Extract the [X, Y] coordinate from the center of the cell holding the provided text.  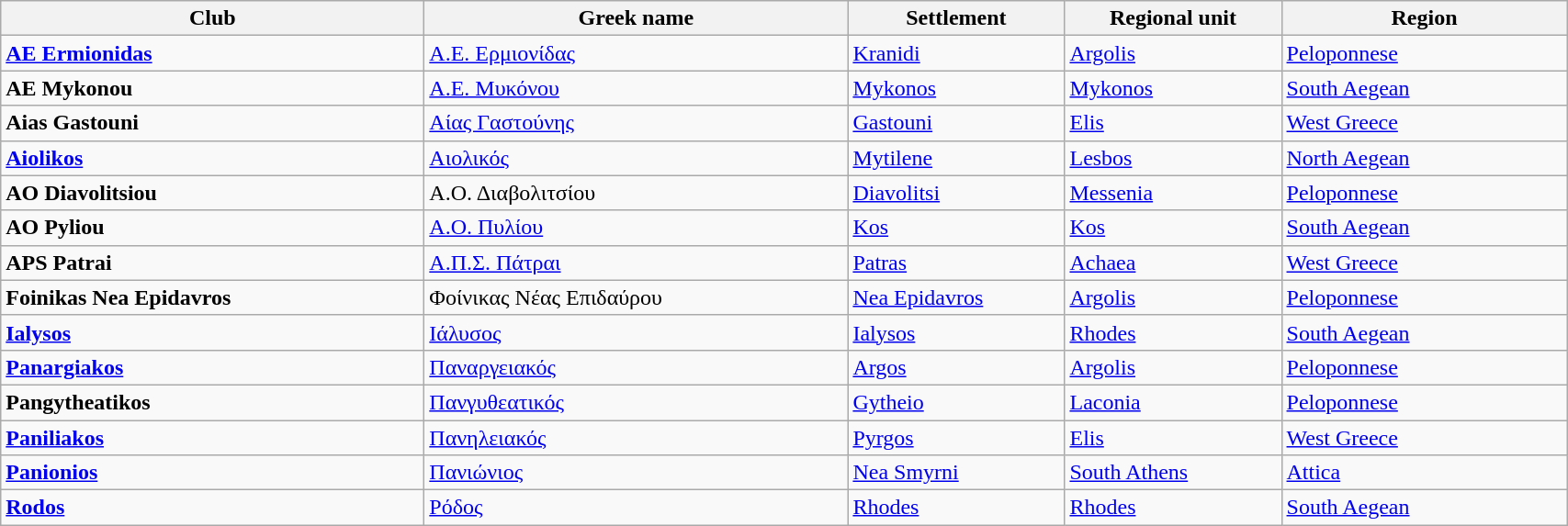
Α.Ο. Πυλίου [636, 228]
Pyrgos [956, 438]
Achaea [1173, 263]
Πανιώνιος [636, 473]
Α.Π.Σ. Πάτραι [636, 263]
North Aegean [1424, 158]
Foinikas Nea Epidavros [213, 297]
Πανγυθεατικός [636, 402]
Messenia [1173, 193]
Αίας Γαστούνης [636, 123]
AO Pyliou [213, 228]
Laconia [1173, 402]
Greek name [636, 18]
Panionios [213, 473]
Πανηλειακός [636, 438]
Club [213, 18]
Nea Smyrni [956, 473]
Patras [956, 263]
Gastouni [956, 123]
Rodos [213, 508]
Aias Gastouni [213, 123]
Mytilene [956, 158]
Paniliakos [213, 438]
Panargiakos [213, 367]
Aiolikos [213, 158]
Αιολικός [636, 158]
Settlement [956, 18]
Ιάλυσος [636, 332]
Attica [1424, 473]
Παναργειακός [636, 367]
Lesbos [1173, 158]
Kranidi [956, 53]
Argos [956, 367]
South Athens [1173, 473]
Region [1424, 18]
AE Ermionidas [213, 53]
Pangytheatikos [213, 402]
Regional unit [1173, 18]
AE Mykonou [213, 88]
Φοίνικας Νέας Επιδαύρου [636, 297]
Gytheio [956, 402]
Α.Ο. Διαβολιτσίου [636, 193]
Ρόδος [636, 508]
Diavolitsi [956, 193]
Α.Ε. Ερμιονίδας [636, 53]
Nea Epidavros [956, 297]
AO Diavolitsiou [213, 193]
Α.Ε. Μυκόνου [636, 88]
APS Patrai [213, 263]
